From the cell containing the given text, extract its center point as (X, Y) coordinate. 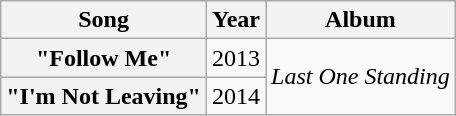
2014 (236, 96)
"Follow Me" (104, 58)
Album (361, 20)
Song (104, 20)
2013 (236, 58)
"I'm Not Leaving" (104, 96)
Last One Standing (361, 77)
Year (236, 20)
